Pinpoint the cell where the given text exists, returning its [x, y] midpoint coordinate. 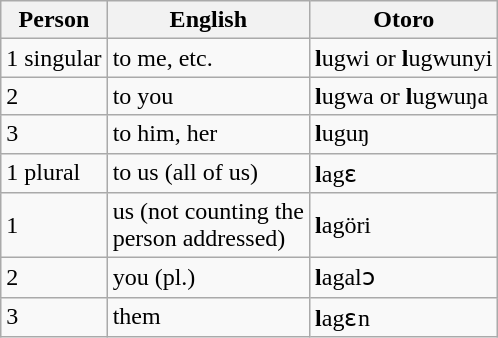
lagalɔ [404, 278]
to you [208, 96]
lagɛn [404, 317]
lugwi or lugwunyi [404, 58]
them [208, 317]
to him, her [208, 134]
1 singular [54, 58]
English [208, 20]
lagöri [404, 226]
you (pl.) [208, 278]
lugwa or lugwuŋa [404, 96]
1 plural [54, 173]
to me, etc. [208, 58]
luguŋ [404, 134]
us (not counting theperson addressed) [208, 226]
Otoro [404, 20]
to us (all of us) [208, 173]
Person [54, 20]
1 [54, 226]
lagɛ [404, 173]
